Output the (x, y) coordinate of the center of the cell containing the given text.  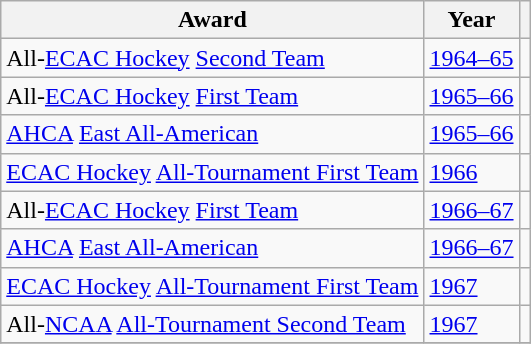
All-NCAA All-Tournament Second Team (212, 324)
Award (212, 20)
1966 (472, 172)
All-ECAC Hockey Second Team (212, 58)
1964–65 (472, 58)
Year (472, 20)
